Extract the [X, Y] coordinate from the center of the cell holding the provided text.  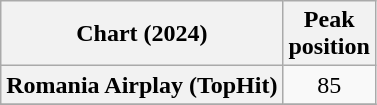
85 [329, 85]
Romania Airplay (TopHit) [142, 85]
Chart (2024) [142, 34]
Peakposition [329, 34]
